Return [X, Y] of the center of cell containing provided text 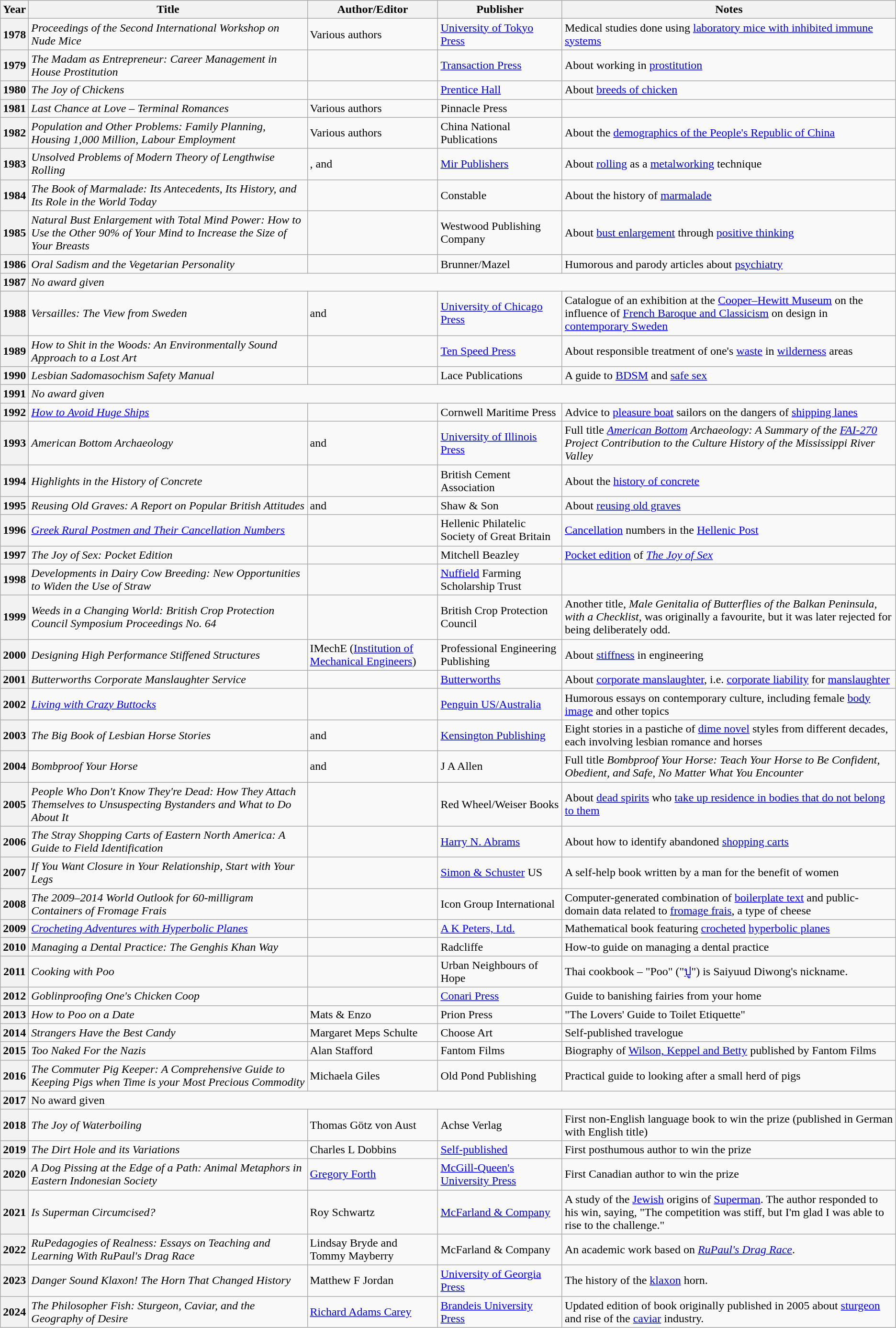
Prentice Hall [500, 90]
A guide to BDSM and safe sex [728, 376]
Michaela Giles [372, 1075]
Last Chance at Love – Terminal Romances [168, 108]
"The Lovers' Guide to Toilet Etiquette" [728, 1014]
Hellenic Philatelic Society of Great Britain [500, 530]
Medical studies done using laboratory mice with inhibited immune systems [728, 34]
Lace Publications [500, 376]
Author/Editor [372, 10]
Matthew F Jordan [372, 1281]
1995 [14, 506]
1989 [14, 350]
1981 [14, 108]
Natural Bust Enlargement with Total Mind Power: How to Use the Other 90% of Your Mind to Increase the Size of Your Breasts [168, 233]
1999 [14, 617]
Biography of Wilson, Keppel and Betty published by Fantom Films [728, 1051]
People Who Don't Know They're Dead: How They Attach Themselves to Unsuspecting Bystanders and What to Do About It [168, 804]
Managing a Dental Practice: The Genghis Khan Way [168, 947]
1983 [14, 164]
First posthumous author to win the prize [728, 1149]
Eight stories in a pastiche of dime novel styles from different decades, each involving lesbian romance and horses [728, 735]
Brandeis University Press [500, 1312]
The Big Book of Lesbian Horse Stories [168, 735]
Prion Press [500, 1014]
Harry N. Abrams [500, 842]
Full title American Bottom Archaeology: A Summary of the FAI-270 Project Contribution to the Culture History of the Mississippi River Valley [728, 443]
Humorous and parody articles about psychiatry [728, 264]
The Book of Marmalade: Its Antecedents, Its History, and Its Role in the World Today [168, 195]
Publisher [500, 10]
Butterworths [500, 679]
Reusing Old Graves: A Report on Popular British Attitudes [168, 506]
1992 [14, 412]
Richard Adams Carey [372, 1312]
Pinnacle Press [500, 108]
Practical guide to looking after a small herd of pigs [728, 1075]
Margaret Meps Schulte [372, 1033]
Ten Speed Press [500, 350]
2002 [14, 704]
1996 [14, 530]
Crocheting Adventures with Hyperbolic Planes [168, 929]
Cancellation numbers in the Hellenic Post [728, 530]
How to Shit in the Woods: An Environmentally Sound Approach to a Lost Art [168, 350]
Year [14, 10]
Oral Sadism and the Vegetarian Personality [168, 264]
Lindsay Bryde and Tommy Mayberry [372, 1249]
Humorous essays on contemporary culture, including female body image and other topics [728, 704]
A self-help book written by a man for the benefit of women [728, 873]
About dead spirits who take up residence in bodies that do not belong to them [728, 804]
University of Georgia Press [500, 1281]
1984 [14, 195]
Bombproof Your Horse [168, 766]
2000 [14, 655]
Proceedings of the Second International Workshop on Nude Mice [168, 34]
The Commuter Pig Keeper: A Comprehensive Guide to Keeping Pigs when Time is your Most Precious Commodity [168, 1075]
Goblinproofing One's Chicken Coop [168, 996]
Advice to pleasure boat sailors on the dangers of shipping lanes [728, 412]
The Joy of Sex: Pocket Edition [168, 555]
Conari Press [500, 996]
Versailles: The View from Sweden [168, 313]
2003 [14, 735]
2012 [14, 996]
Weeds in a Changing World: British Crop Protection Council Symposium Proceedings No. 64 [168, 617]
2011 [14, 972]
British Cement Association [500, 481]
Simon & Schuster US [500, 873]
Thai cookbook – "Poo" ("ปู") is Saiyuud Diwong's nickname. [728, 972]
1993 [14, 443]
Highlights in the History of Concrete [168, 481]
Lesbian Sadomasochism Safety Manual [168, 376]
2018 [14, 1125]
1987 [14, 282]
Charles L Dobbins [372, 1149]
The Philosopher Fish: Sturgeon, Caviar, and the Geography of Desire [168, 1312]
About reusing old graves [728, 506]
Penguin US/Australia [500, 704]
Greek Rural Postmen and Their Cancellation Numbers [168, 530]
Urban Neighbours of Hope [500, 972]
Mir Publishers [500, 164]
The Dirt Hole and its Variations [168, 1149]
2017 [14, 1100]
Self-published travelogue [728, 1033]
2023 [14, 1281]
1988 [14, 313]
RuPedagogies of Realness: Essays on Teaching and Learning With RuPaul's Drag Race [168, 1249]
Professional Engineering Publishing [500, 655]
2006 [14, 842]
2009 [14, 929]
University of Chicago Press [500, 313]
2008 [14, 904]
Old Pond Publishing [500, 1075]
First Canadian author to win the prize [728, 1174]
1986 [14, 264]
2016 [14, 1075]
About working in prostitution [728, 65]
Title [168, 10]
J A Allen [500, 766]
An academic work based on RuPaul's Drag Race. [728, 1249]
Achse Verlag [500, 1125]
Radcliffe [500, 947]
2014 [14, 1033]
2019 [14, 1149]
2013 [14, 1014]
British Crop Protection Council [500, 617]
Fantom Films [500, 1051]
Catalogue of an exhibition at the Cooper–Hewitt Museum on the influence of French Baroque and Classicism on design in contemporary Sweden [728, 313]
Constable [500, 195]
Danger Sound Klaxon! The Horn That Changed History [168, 1281]
University of Illinois Press [500, 443]
Updated edition of book originally published in 2005 about sturgeon and rise of the caviar industry. [728, 1312]
Alan Stafford [372, 1051]
Too Naked For the Nazis [168, 1051]
Is Superman Circumcised? [168, 1212]
2022 [14, 1249]
If You Want Closure in Your Relationship, Start with Your Legs [168, 873]
About the history of concrete [728, 481]
Mitchell Beazley [500, 555]
Full title Bombproof Your Horse: Teach Your Horse to Be Confident, Obedient, and Safe, No Matter What You Encounter [728, 766]
1980 [14, 90]
About breeds of chicken [728, 90]
The Madam as Entrepreneur: Career Management in House Prostitution [168, 65]
Pocket edition of The Joy of Sex [728, 555]
1985 [14, 233]
Strangers Have the Best Candy [168, 1033]
1991 [14, 394]
American Bottom Archaeology [168, 443]
2021 [14, 1212]
Nuffield Farming Scholarship Trust [500, 579]
1990 [14, 376]
About stiffness in engineering [728, 655]
2001 [14, 679]
2020 [14, 1174]
The Joy of Chickens [168, 90]
McGill-Queen's University Press [500, 1174]
Computer-generated combination of boilerplate text and public-domain data related to fromage frais, a type of cheese [728, 904]
How to Poo on a Date [168, 1014]
Living with Crazy Buttocks [168, 704]
1997 [14, 555]
Gregory Forth [372, 1174]
The 2009–2014 World Outlook for 60-milligram Containers of Fromage Frais [168, 904]
Population and Other Problems: Family Planning, Housing 1,000 Million, Labour Employment [168, 133]
About responsible treatment of one's waste in wilderness areas [728, 350]
Self-published [500, 1149]
Icon Group International [500, 904]
2005 [14, 804]
How-to guide on managing a dental practice [728, 947]
2015 [14, 1051]
Mathematical book featuring crocheted hyperbolic planes [728, 929]
Guide to banishing fairies from your home [728, 996]
1998 [14, 579]
IMechE (Institution of Mechanical Engineers) [372, 655]
About bust enlargement through positive thinking [728, 233]
About the demographics of the People's Republic of China [728, 133]
The history of the klaxon horn. [728, 1281]
1982 [14, 133]
About the history of marmalade [728, 195]
The Joy of Waterboiling [168, 1125]
1978 [14, 34]
Notes [728, 10]
Choose Art [500, 1033]
Cooking with Poo [168, 972]
How to Avoid Huge Ships [168, 412]
About rolling as a metalworking technique [728, 164]
Red Wheel/Weiser Books [500, 804]
Butterworths Corporate Manslaughter Service [168, 679]
Transaction Press [500, 65]
2024 [14, 1312]
Kensington Publishing [500, 735]
The Stray Shopping Carts of Eastern North America: A Guide to Field Identification [168, 842]
About how to identify abandoned shopping carts [728, 842]
Mats & Enzo [372, 1014]
About corporate manslaughter, i.e. corporate liability for manslaughter [728, 679]
University of Tokyo Press [500, 34]
Roy Schwartz [372, 1212]
Developments in Dairy Cow Breeding: New Opportunities to Widen the Use of Straw [168, 579]
2004 [14, 766]
Brunner/Mazel [500, 264]
, and [372, 164]
First non-English language book to win the prize (published in German with English title) [728, 1125]
A Dog Pissing at the Edge of a Path: Animal Metaphors in Eastern Indonesian Society [168, 1174]
1994 [14, 481]
2010 [14, 947]
Cornwell Maritime Press [500, 412]
Shaw & Son [500, 506]
Designing High Performance Stiffened Structures [168, 655]
Westwood Publishing Company [500, 233]
2007 [14, 873]
A K Peters, Ltd. [500, 929]
Unsolved Problems of Modern Theory of Lengthwise Rolling [168, 164]
1979 [14, 65]
Thomas Götz von Aust [372, 1125]
China National Publications [500, 133]
